Return (x, y) of the center of cell containing provided text 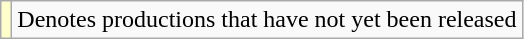
Denotes productions that have not yet been released (267, 20)
